Return (X, Y) of the center of cell containing provided text 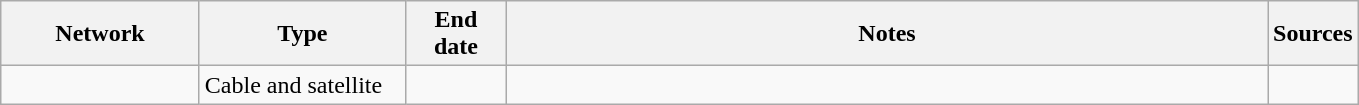
Type (302, 34)
Network (100, 34)
Notes (886, 34)
Cable and satellite (302, 85)
End date (456, 34)
Sources (1314, 34)
